Return the (X, Y) coordinate for the center point of the cell that contains the specified text.  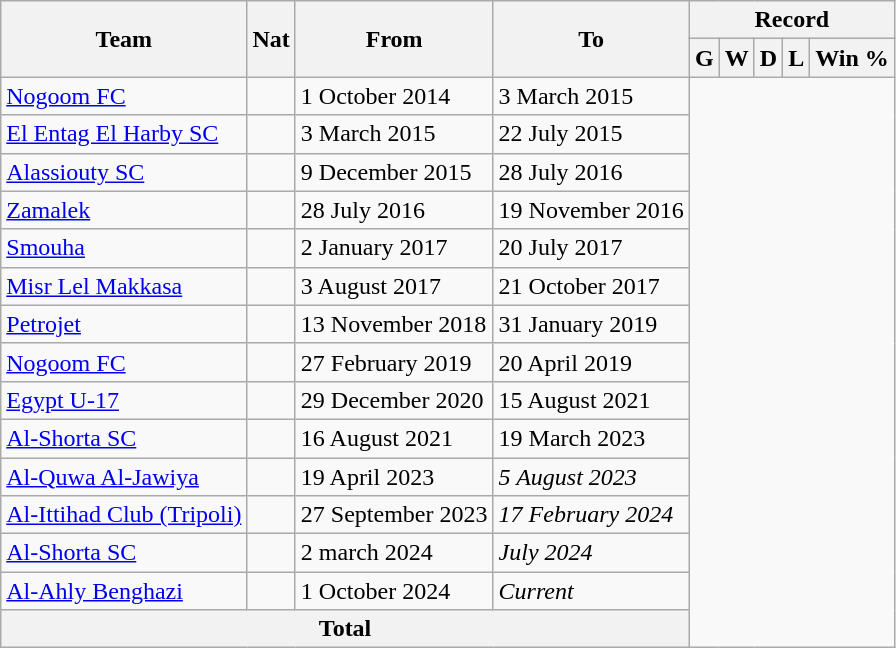
16 August 2021 (394, 438)
17 February 2024 (591, 515)
Current (591, 591)
W (736, 58)
Nat (271, 39)
G (704, 58)
2 January 2017 (394, 248)
29 December 2020 (394, 400)
19 November 2016 (591, 210)
27 February 2019 (394, 362)
19 March 2023 (591, 438)
Alassiouty SC (124, 172)
9 December 2015 (394, 172)
To (591, 39)
20 April 2019 (591, 362)
1 October 2024 (394, 591)
22 July 2015 (591, 134)
El Entag El Harby SC (124, 134)
19 April 2023 (394, 477)
27 September 2023 (394, 515)
2 march 2024 (394, 553)
Total (346, 629)
5 August 2023 (591, 477)
July 2024 (591, 553)
L (796, 58)
20 July 2017 (591, 248)
13 November 2018 (394, 324)
Record (792, 20)
Win % (852, 58)
Misr Lel Makkasa (124, 286)
Smouha (124, 248)
From (394, 39)
Team (124, 39)
Al-Ittihad Club (Tripoli) (124, 515)
Al-Quwa Al-Jawiya (124, 477)
1 October 2014 (394, 96)
Egypt U-17 (124, 400)
Al-Ahly Benghazi (124, 591)
D (768, 58)
Zamalek (124, 210)
15 August 2021 (591, 400)
3 August 2017 (394, 286)
31 January 2019 (591, 324)
21 October 2017 (591, 286)
Petrojet (124, 324)
